Determine the [x, y] coordinate at the center of the cell enclosing the given text.  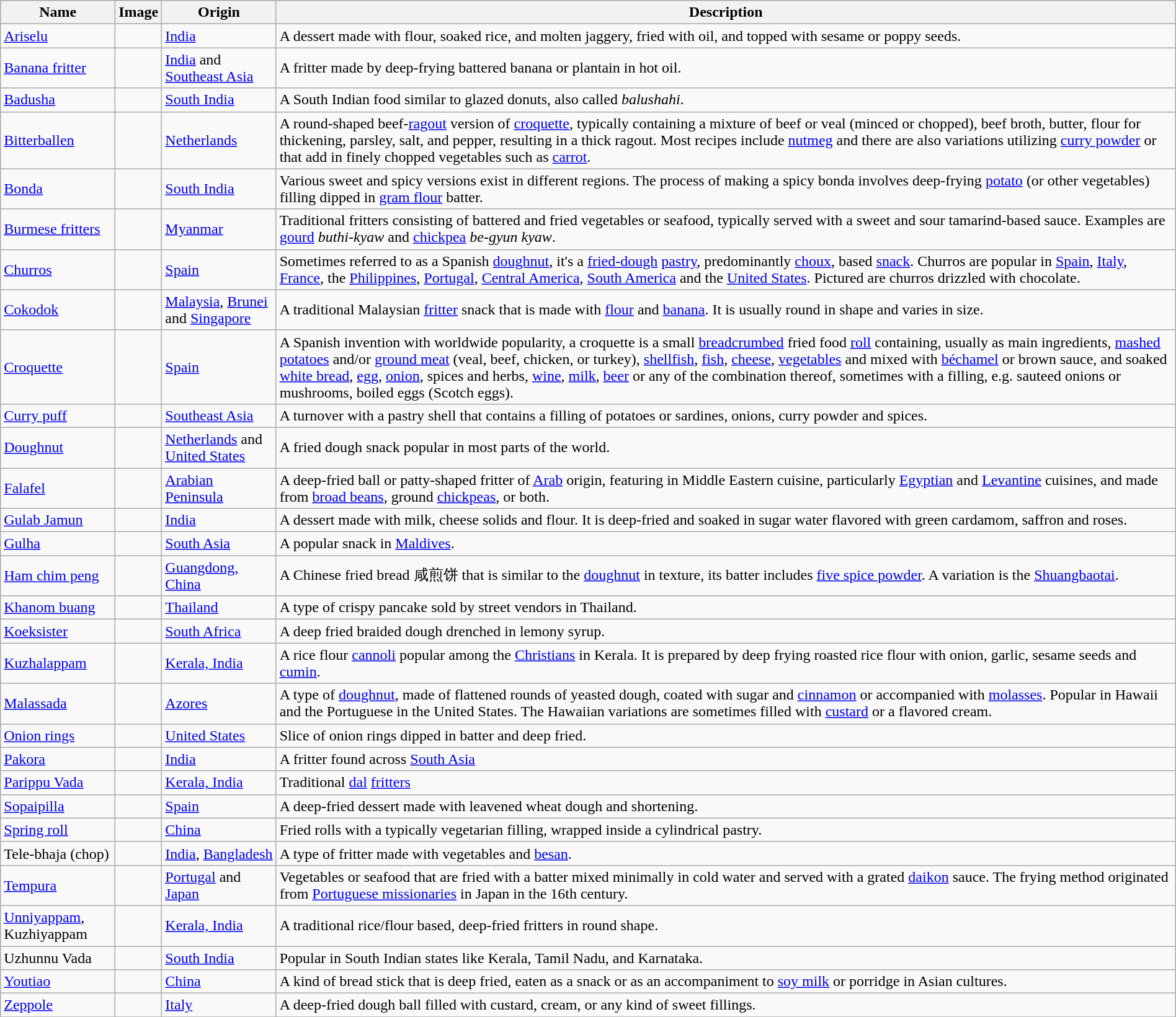
A kind of bread stick that is deep fried, eaten as a snack or as an accompaniment to soy milk or porridge in Asian cultures. [726, 982]
Burmese fritters [58, 229]
A type of fritter made with vegetables and besan. [726, 853]
Parippu Vada [58, 783]
Fried rolls with a typically vegetarian filling, wrapped inside a cylindrical pastry. [726, 830]
A fried dough snack popular in most parts of the world. [726, 448]
A turnover with a pastry shell that contains a filling of potatoes or sardines, onions, curry powder and spices. [726, 415]
Spring roll [58, 830]
Traditional dal fritters [726, 783]
Description [726, 12]
Thailand [219, 608]
A type of crispy pancake sold by street vendors in Thailand. [726, 608]
Ham chim peng [58, 575]
Ariselu [58, 36]
Gulab Jamun [58, 520]
Falafel [58, 487]
Tele-bhaja (chop) [58, 853]
Arabian Peninsula [219, 487]
Sopaipilla [58, 806]
A fritter found across South Asia [726, 759]
Gulha [58, 544]
South Africa [219, 631]
A dessert made with milk, cheese solids and flour. It is deep-fried and soaked in sugar water flavored with green cardamom, saffron and roses. [726, 520]
Unniyappam, Kuzhiyappam [58, 925]
Image [139, 12]
Bitterballen [58, 140]
A traditional Malaysian fritter snack that is made with flour and banana. It is usually round in shape and varies in size. [726, 310]
A deep-fried dessert made with leavened wheat dough and shortening. [726, 806]
Pakora [58, 759]
Italy [219, 1005]
United States [219, 735]
A deep-fried dough ball filled with custard, cream, or any kind of sweet fillings. [726, 1005]
Zeppole [58, 1005]
Curry puff [58, 415]
Kuzhalappam [58, 664]
A popular snack in Maldives. [726, 544]
Slice of onion rings dipped in batter and deep fried. [726, 735]
Malaysia, Brunei and Singapore [219, 310]
A deep fried braided dough drenched in lemony syrup. [726, 631]
India and Southeast Asia [219, 68]
Bonda [58, 189]
Netherlands and United States [219, 448]
Popular in South Indian states like Kerala, Tamil Nadu, and Karnataka. [726, 958]
South Asia [219, 544]
Tempura [58, 886]
A South Indian food similar to glazed donuts, also called balushahi. [726, 100]
A traditional rice/flour based, deep-fried fritters in round shape. [726, 925]
Malassada [58, 703]
Guangdong, China [219, 575]
A dessert made with flour, soaked rice, and molten jaggery, fried with oil, and topped with sesame or poppy seeds. [726, 36]
Badusha [58, 100]
A fritter made by deep-frying battered banana or plantain in hot oil. [726, 68]
Name [58, 12]
India, Bangladesh [219, 853]
Churros [58, 269]
Myanmar [219, 229]
Onion rings [58, 735]
Southeast Asia [219, 415]
A Chinese fried bread 咸煎饼 that is similar to the doughnut in texture, its batter includes five spice powder. A variation is the Shuangbaotai. [726, 575]
Netherlands [219, 140]
Doughnut [58, 448]
Portugal and Japan [219, 886]
Uzhunnu Vada [58, 958]
Cokodok [58, 310]
Banana fritter [58, 68]
Croquette [58, 367]
Youtiao [58, 982]
Koeksister [58, 631]
Origin [219, 12]
Azores [219, 703]
Khanom buang [58, 608]
